Return (X, Y) of the center of cell containing provided text 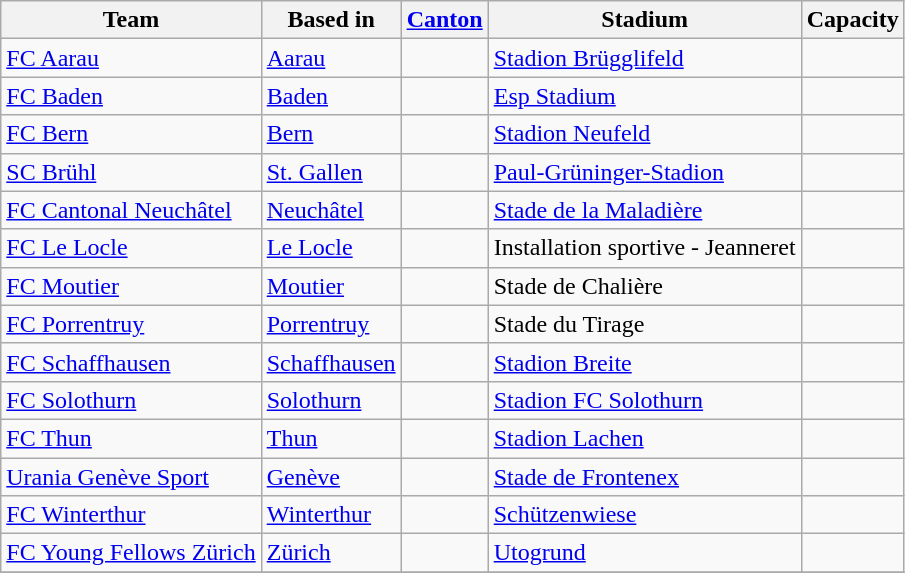
Stadion Lachen (644, 438)
FC Porrentruy (131, 324)
FC Cantonal Neuchâtel (131, 210)
Stadion FC Solothurn (644, 400)
Utogrund (644, 553)
FC Winterthur (131, 515)
FC Schaffhausen (131, 362)
FC Solothurn (131, 400)
Thun (331, 438)
Moutier (331, 286)
SC Brühl (131, 172)
Bern (331, 134)
Paul-Grüninger-Stadion (644, 172)
Genève (331, 477)
FC Moutier (131, 286)
St. Gallen (331, 172)
Zürich (331, 553)
FC Thun (131, 438)
Le Locle (331, 248)
Baden (331, 96)
Canton (444, 20)
Stade de Frontenex (644, 477)
Stadion Brügglifeld (644, 58)
Stadium (644, 20)
Winterthur (331, 515)
Stade de Chalière (644, 286)
Neuchâtel (331, 210)
Schaffhausen (331, 362)
Based in (331, 20)
Team (131, 20)
Urania Genève Sport (131, 477)
Aarau (331, 58)
Porrentruy (331, 324)
Solothurn (331, 400)
FC Young Fellows Zürich (131, 553)
FC Bern (131, 134)
FC Aarau (131, 58)
FC Baden (131, 96)
Stadion Breite (644, 362)
Schützenwiese (644, 515)
Installation sportive - Jeanneret (644, 248)
Esp Stadium (644, 96)
Stade de la Maladière (644, 210)
Stade du Tirage (644, 324)
FC Le Locle (131, 248)
Stadion Neufeld (644, 134)
Capacity (852, 20)
